From the cell containing the given text, extract its center point as [X, Y] coordinate. 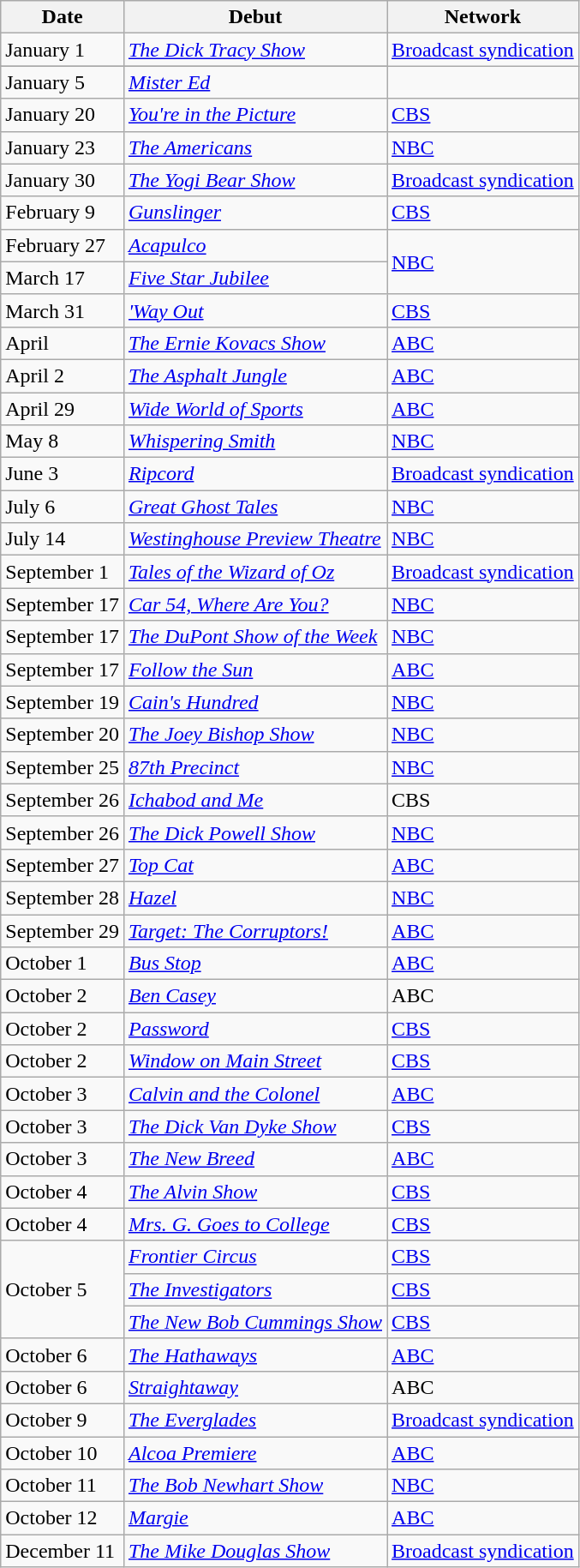
September 25 [63, 767]
The New Breed [255, 1159]
The Dick Van Dyke Show [255, 1126]
Window on Main Street [255, 1061]
March 17 [63, 278]
July 14 [63, 539]
January 30 [63, 180]
October 1 [63, 964]
You're in the Picture [255, 115]
Five Star Jubilee [255, 278]
Gunslinger [255, 213]
Hazel [255, 898]
October 5 [63, 1289]
The Asphalt Jungle [255, 375]
The Alvin Show [255, 1192]
The New Bob Cummings Show [255, 1322]
Straightaway [255, 1387]
Wide World of Sports [255, 409]
October 10 [63, 1453]
Tales of the Wizard of Oz [255, 572]
September 19 [63, 702]
January 20 [63, 115]
Car 54, Where Are You? [255, 604]
March 31 [63, 310]
The Mike Douglas Show [255, 1551]
Cain's Hundred [255, 702]
Target: The Corruptors! [255, 930]
The Yogi Bear Show [255, 180]
February 9 [63, 213]
October 12 [63, 1518]
The Dick Powell Show [255, 832]
87th Precinct [255, 767]
Westinghouse Preview Theatre [255, 539]
January 1 [63, 50]
Password [255, 1029]
February 27 [63, 245]
September 29 [63, 930]
The Investigators [255, 1289]
April 2 [63, 375]
Network [483, 17]
Calvin and the Colonel [255, 1094]
September 20 [63, 735]
The DuPont Show of the Week [255, 637]
Ichabod and Me [255, 800]
October 11 [63, 1486]
Top Cat [255, 865]
September 1 [63, 572]
Mister Ed [255, 82]
Great Ghost Tales [255, 507]
Alcoa Premiere [255, 1453]
April [63, 343]
December 11 [63, 1551]
'Way Out [255, 310]
Date [63, 17]
October 9 [63, 1420]
September 28 [63, 898]
Acapulco [255, 245]
Whispering Smith [255, 442]
Ben Casey [255, 996]
Bus Stop [255, 964]
April 29 [63, 409]
The Hathaways [255, 1355]
January 23 [63, 147]
The Everglades [255, 1420]
The Americans [255, 147]
Ripcord [255, 474]
July 6 [63, 507]
Debut [255, 17]
The Joey Bishop Show [255, 735]
Margie [255, 1518]
The Dick Tracy Show [255, 50]
May 8 [63, 442]
June 3 [63, 474]
Frontier Circus [255, 1257]
Mrs. G. Goes to College [255, 1224]
The Bob Newhart Show [255, 1486]
Follow the Sun [255, 670]
The Ernie Kovacs Show [255, 343]
January 5 [63, 82]
September 27 [63, 865]
